Return (X, Y) of the center of cell containing provided text 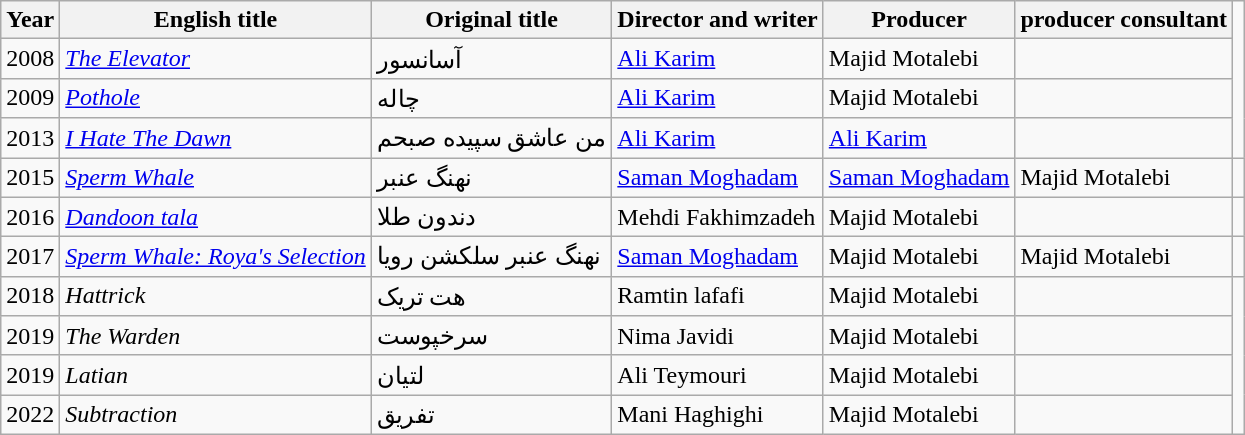
I Hate The Dawn (216, 138)
لتیان (492, 375)
2017 (30, 257)
English title (216, 20)
Dandoon tala (216, 217)
Mehdi Fakhimzadeh (718, 217)
Original title (492, 20)
The Warden (216, 336)
Sperm Whale: Roya's Selection (216, 257)
Mani Haghighi (718, 415)
دندون طلا (492, 217)
نهنگ عنبر سلکشن رویا (492, 257)
من عاشق سپیده صبحم (492, 138)
2008 (30, 59)
2015 (30, 178)
2013 (30, 138)
آسانسور (492, 59)
Year (30, 20)
Pothole (216, 98)
Latian (216, 375)
2009 (30, 98)
Nima Javidi (718, 336)
هت تریک (492, 296)
The Elevator (216, 59)
2022 (30, 415)
Producer (919, 20)
Ramtin lafafi (718, 296)
Director and writer (718, 20)
چاله (492, 98)
producer consultant (1124, 20)
تفریق (492, 415)
2018 (30, 296)
نهنگ عنبر (492, 178)
Subtraction (216, 415)
2016 (30, 217)
Sperm Whale (216, 178)
سرخپوست (492, 336)
Hattrick (216, 296)
Ali Teymouri (718, 375)
